Detect which cell encompasses the target text, then output its (X, Y) center coordinate. 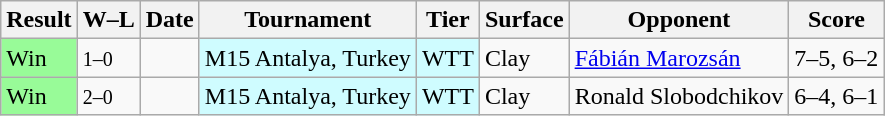
Score (836, 20)
W–L (108, 20)
2–0 (108, 96)
Ronald Slobodchikov (679, 96)
Tier (448, 20)
6–4, 6–1 (836, 96)
Fábián Marozsán (679, 58)
Surface (524, 20)
Tournament (308, 20)
Result (39, 20)
Opponent (679, 20)
Date (170, 20)
7–5, 6–2 (836, 58)
1–0 (108, 58)
